Find where the given text appears and provide that cell's center as [X, Y] coordinate. 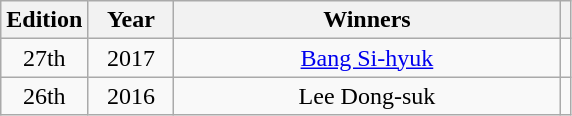
2017 [131, 58]
Year [131, 20]
Lee Dong-suk [367, 96]
Bang Si-hyuk [367, 58]
Edition [44, 20]
26th [44, 96]
Winners [367, 20]
2016 [131, 96]
27th [44, 58]
